Extract the [X, Y] coordinate from the center of the cell holding the provided text.  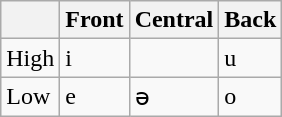
i [94, 58]
o [250, 97]
Back [250, 20]
e [94, 97]
u [250, 58]
Front [94, 20]
Low [30, 97]
Central [174, 20]
High [30, 58]
ə [174, 97]
